Pinpoint the cell where the given text exists, returning its (X, Y) midpoint coordinate. 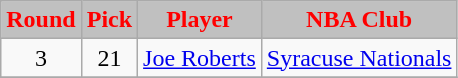
3 (41, 58)
Round (41, 20)
21 (109, 58)
Syracuse Nationals (359, 58)
Pick (109, 20)
Player (200, 20)
NBA Club (359, 20)
Joe Roberts (200, 58)
